Return (x, y) of the center of cell containing provided text 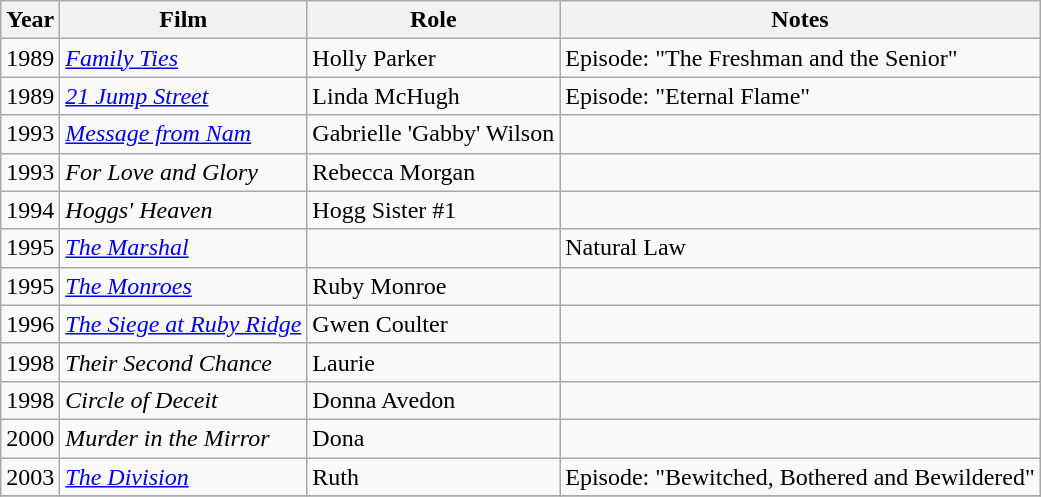
The Marshal (184, 248)
Hogg Sister #1 (434, 210)
Circle of Deceit (184, 400)
Ruby Monroe (434, 286)
Family Ties (184, 58)
Notes (800, 20)
Episode: "The Freshman and the Senior" (800, 58)
Hoggs' Heaven (184, 210)
Murder in the Mirror (184, 438)
Rebecca Morgan (434, 172)
Dona (434, 438)
For Love and Glory (184, 172)
Laurie (434, 362)
1994 (30, 210)
1996 (30, 324)
The Division (184, 477)
Message from Nam (184, 134)
Natural Law (800, 248)
Their Second Chance (184, 362)
Gwen Coulter (434, 324)
Role (434, 20)
Linda McHugh (434, 96)
2003 (30, 477)
2000 (30, 438)
Holly Parker (434, 58)
Gabrielle 'Gabby' Wilson (434, 134)
The Siege at Ruby Ridge (184, 324)
Episode: "Bewitched, Bothered and Bewildered" (800, 477)
Year (30, 20)
Episode: "Eternal Flame" (800, 96)
The Monroes (184, 286)
21 Jump Street (184, 96)
Film (184, 20)
Donna Avedon (434, 400)
Ruth (434, 477)
